From the cell containing the given text, extract its center point as [X, Y] coordinate. 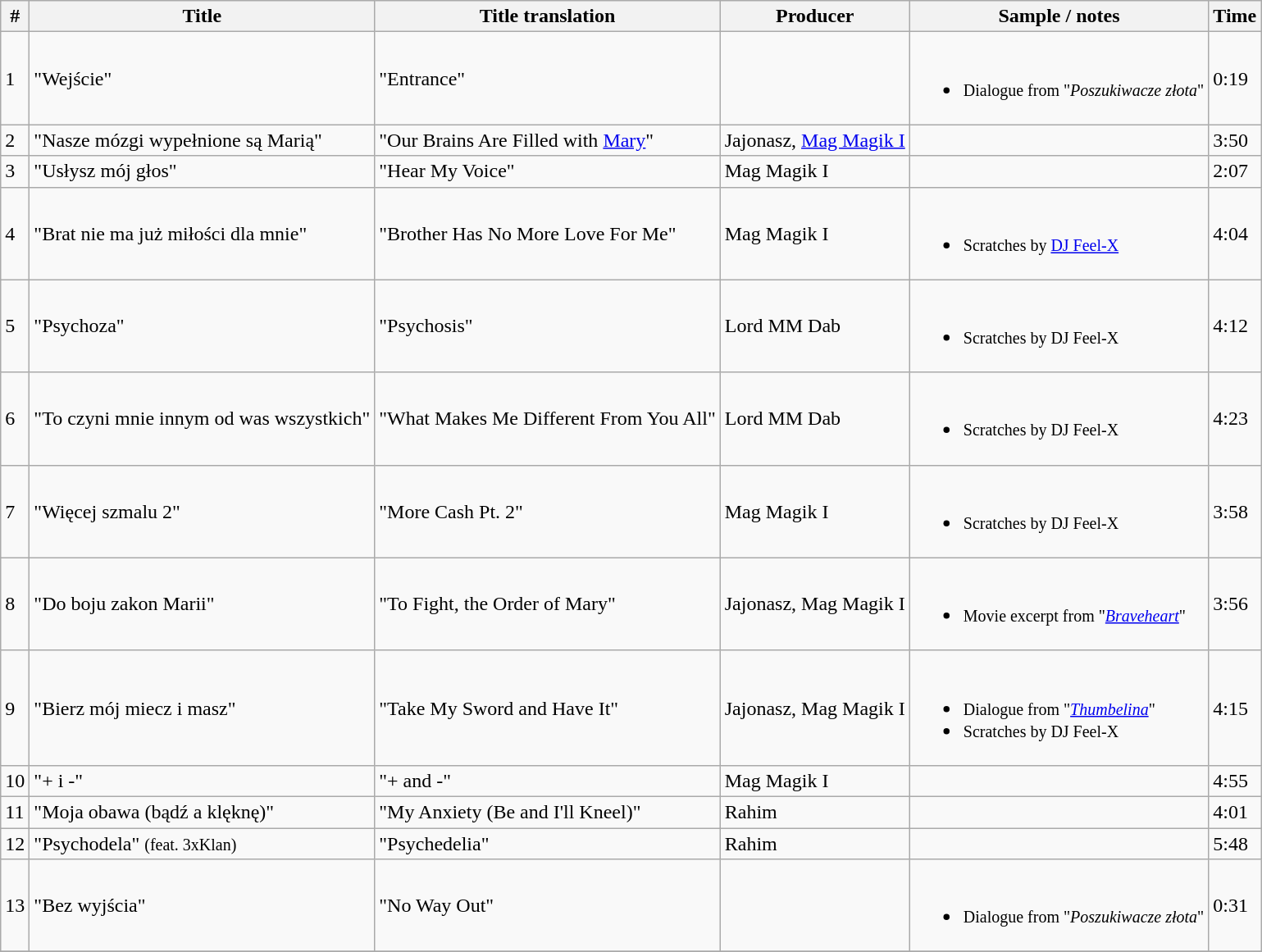
"To czyni mnie innym od was wszystkich" [202, 418]
"Moja obawa (bądź a klęknę)" [202, 812]
"No Way Out" [548, 905]
Dialogue from "Thumbelina"Scratches by DJ Feel-X [1059, 708]
Title translation [548, 16]
9 [15, 708]
"Psychoza" [202, 326]
0:31 [1235, 905]
"Psychosis" [548, 326]
Title [202, 16]
6 [15, 418]
2 [15, 140]
"Usłysz mój głos" [202, 171]
"Nasze mózgi wypełnione są Marią" [202, 140]
"Our Brains Are Filled with Mary" [548, 140]
"My Anxiety (Be and I'll Kneel)" [548, 812]
"Brother Has No More Love For Me" [548, 233]
Time [1235, 16]
12 [15, 844]
3:50 [1235, 140]
Movie excerpt from "Braveheart" [1059, 604]
2:07 [1235, 171]
"Take My Sword and Have It" [548, 708]
4:04 [1235, 233]
"Hear My Voice" [548, 171]
4:01 [1235, 812]
4:15 [1235, 708]
10 [15, 781]
"Entrance" [548, 79]
"Wejście" [202, 79]
3 [15, 171]
8 [15, 604]
4:23 [1235, 418]
# [15, 16]
"Bez wyjścia" [202, 905]
13 [15, 905]
"+ and -" [548, 781]
"Bierz mój miecz i masz" [202, 708]
"More Cash Pt. 2" [548, 512]
"Psychedelia" [548, 844]
Sample / notes [1059, 16]
3:56 [1235, 604]
"Do boju zakon Marii" [202, 604]
Producer [815, 16]
"What Makes Me Different From You All" [548, 418]
"Więcej szmalu 2" [202, 512]
"Brat nie ma już miłości dla mnie" [202, 233]
1 [15, 79]
7 [15, 512]
4:55 [1235, 781]
"+ i -" [202, 781]
4 [15, 233]
"Psychodela" (feat. 3xKlan) [202, 844]
11 [15, 812]
3:58 [1235, 512]
5:48 [1235, 844]
"To Fight, the Order of Mary" [548, 604]
4:12 [1235, 326]
5 [15, 326]
0:19 [1235, 79]
